Scan for the cell matching the given text and deliver its [X, Y] coordinate at center. 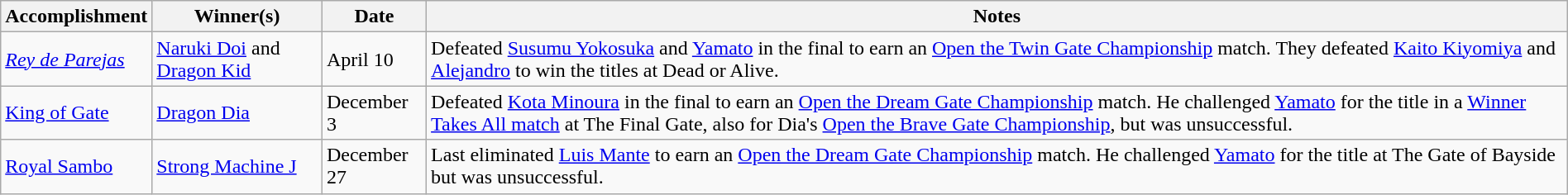
Notes [997, 17]
Winner(s) [237, 17]
Rey de Parejas [76, 59]
Naruki Doi and Dragon Kid [237, 59]
December 3 [374, 112]
Royal Sambo [76, 167]
December 27 [374, 167]
Accomplishment [76, 17]
Date [374, 17]
April 10 [374, 59]
Dragon Dia [237, 112]
King of Gate [76, 112]
Strong Machine J [237, 167]
